Search for the cell housing the specified text and yield its [x, y] center coordinate. 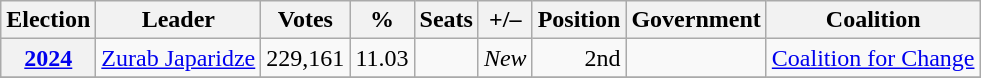
Election [48, 20]
Leader [178, 20]
Government [696, 20]
% [382, 20]
2024 [48, 58]
Votes [306, 20]
11.03 [382, 58]
+/– [505, 20]
Position [579, 20]
Coalition for Change [873, 58]
229,161 [306, 58]
New [505, 58]
Zurab Japaridze [178, 58]
Coalition [873, 20]
2nd [579, 58]
Seats [446, 20]
